Detect which cell encompasses the target text, then output its (x, y) center coordinate. 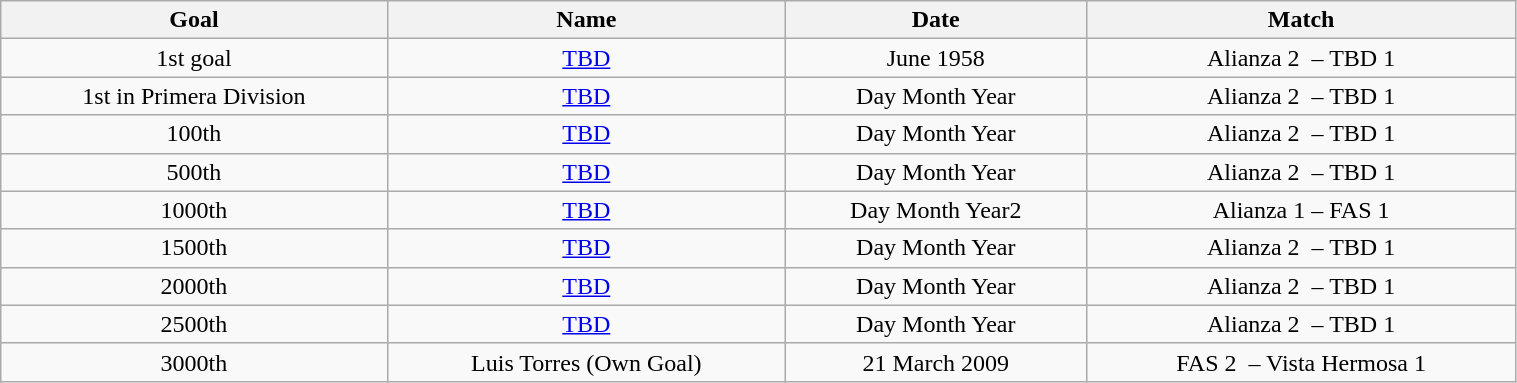
Date (936, 20)
1st goal (194, 58)
2000th (194, 286)
3000th (194, 362)
100th (194, 134)
1000th (194, 210)
Day Month Year2 (936, 210)
FAS 2 – Vista Hermosa 1 (1301, 362)
1st in Primera Division (194, 96)
June 1958 (936, 58)
21 March 2009 (936, 362)
Luis Torres (Own Goal) (586, 362)
Alianza 1 – FAS 1 (1301, 210)
1500th (194, 248)
Goal (194, 20)
500th (194, 172)
2500th (194, 324)
Name (586, 20)
Match (1301, 20)
